Determine the (X, Y) coordinate at the center of the cell enclosing the given text.  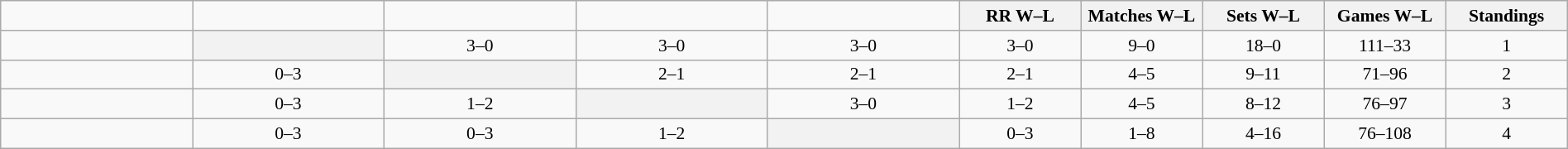
1–8 (1141, 134)
4 (1507, 134)
18–0 (1264, 46)
9–0 (1141, 46)
Sets W–L (1264, 16)
71–96 (1384, 74)
Standings (1507, 16)
RR W–L (1021, 16)
111–33 (1384, 46)
9–11 (1264, 74)
76–108 (1384, 134)
Games W–L (1384, 16)
2 (1507, 74)
8–12 (1264, 104)
4–16 (1264, 134)
76–97 (1384, 104)
1 (1507, 46)
Matches W–L (1141, 16)
3 (1507, 104)
